Find where the given text appears and provide that cell's center as (X, Y) coordinate. 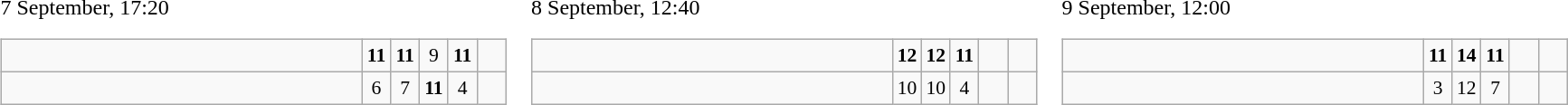
3 (1438, 88)
6 (376, 88)
14 (1467, 56)
9 (434, 56)
